Output the [x, y] coordinate of the center of the cell containing the given text.  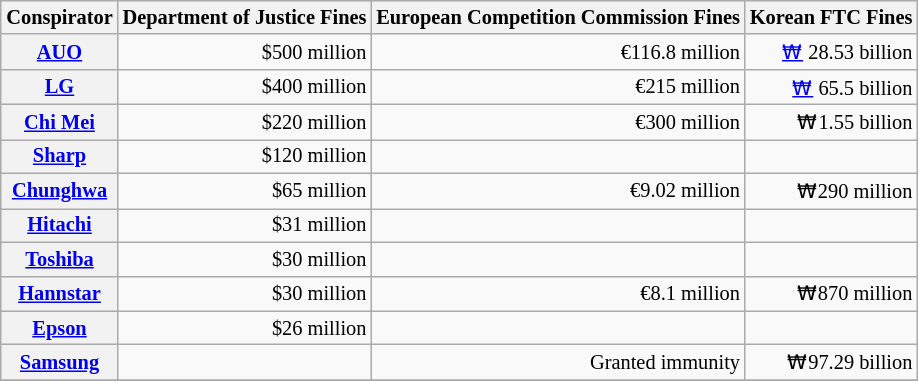
€9.02 million [558, 192]
$26 million [245, 328]
Hannstar [59, 294]
$400 million [245, 88]
€116.8 million [558, 52]
Granted immunity [558, 362]
$31 million [245, 226]
Hitachi [59, 226]
LG [59, 88]
Toshiba [59, 259]
Chunghwa [59, 192]
Samsung [59, 362]
$220 million [245, 122]
₩290 million [831, 192]
₩ 28.53 billion [831, 52]
€215 million [558, 88]
€8.1 million [558, 294]
$500 million [245, 52]
Epson [59, 328]
$65 million [245, 192]
Sharp [59, 157]
€300 million [558, 122]
Department of Justice Fines [245, 18]
₩97.29 billion [831, 362]
₩870 million [831, 294]
Chi Mei [59, 122]
AUO [59, 52]
European Competition Commission Fines [558, 18]
Conspirator [59, 18]
₩1.55 billion [831, 122]
₩ 65.5 billion [831, 88]
Korean FTC Fines [831, 18]
$120 million [245, 157]
